Find where the given text appears and provide that cell's center as [x, y] coordinate. 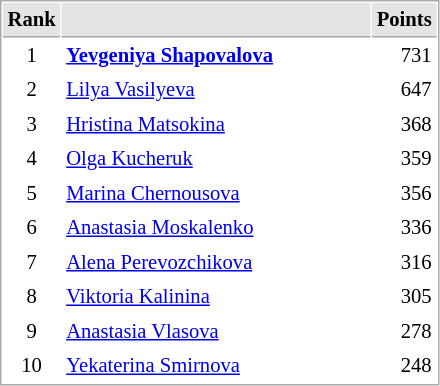
7 [32, 262]
Hristina Matsokina [216, 124]
Yevgeniya Shapovalova [216, 56]
Marina Chernousova [216, 194]
Lilya Vasilyeva [216, 90]
Yekaterina Smirnova [216, 366]
2 [32, 90]
359 [404, 158]
8 [32, 296]
248 [404, 366]
316 [404, 262]
Anastasia Moskalenko [216, 228]
6 [32, 228]
1 [32, 56]
10 [32, 366]
647 [404, 90]
Viktoria Kalinina [216, 296]
Alena Perevozchikova [216, 262]
356 [404, 194]
Rank [32, 20]
Points [404, 20]
9 [32, 332]
305 [404, 296]
5 [32, 194]
278 [404, 332]
368 [404, 124]
4 [32, 158]
Olga Kucheruk [216, 158]
3 [32, 124]
336 [404, 228]
731 [404, 56]
Anastasia Vlasova [216, 332]
